Return (x, y) of the center of cell containing provided text 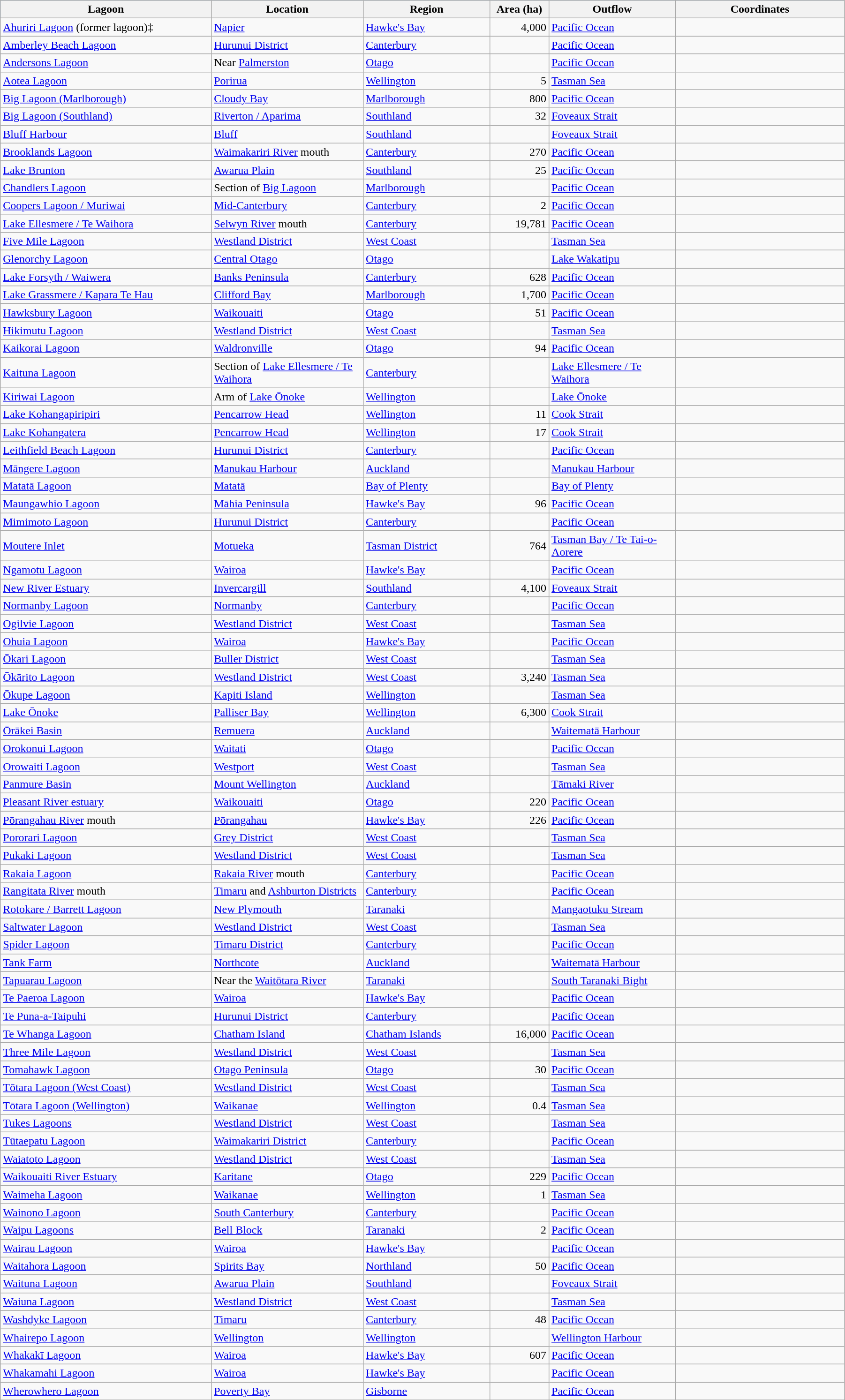
Section of Lake Ellesmere / Te Waihora (287, 372)
Ogilvie Lagoon (106, 624)
Ōkārito Lagoon (106, 677)
Pororari Lagoon (106, 838)
Wainono Lagoon (106, 1212)
Remuera (287, 730)
Mid-Canterbury (287, 205)
Porirua (287, 81)
Poverty Bay (287, 1391)
Otago Peninsula (287, 1069)
Hikimutu Lagoon (106, 331)
Orowaiti Lagoon (106, 766)
Five Mile Lagoon (106, 241)
17 (520, 432)
South Taranaki Bight (612, 980)
Big Lagoon (Southland) (106, 116)
32 (520, 116)
Saltwater Lagoon (106, 927)
Arm of Lake Ōnoke (287, 397)
Spirits Bay (287, 1266)
Lake Kohangapiripiri (106, 414)
Northcote (287, 963)
Napier (287, 27)
Three Mile Lagoon (106, 1052)
0.4 (520, 1105)
Glenorchy Lagoon (106, 259)
Normanby (287, 606)
Buller District (287, 659)
Brooklands Lagoon (106, 152)
11 (520, 414)
Kaikorai Lagoon (106, 348)
6,300 (520, 713)
607 (520, 1355)
Tūtaepatu Lagoon (106, 1141)
1 (520, 1195)
Lake Kohangatera (106, 432)
Timaru District (287, 945)
Tāmaki River (612, 784)
Washdyke Lagoon (106, 1319)
Selwyn River mouth (287, 224)
25 (520, 170)
Grey District (287, 838)
Waimakariri District (287, 1141)
Clifford Bay (287, 295)
Amberley Beach Lagoon (106, 45)
Rakaia River mouth (287, 873)
Region (427, 9)
Te Paeroa Lagoon (106, 998)
Westport (287, 766)
Waituna Lagoon (106, 1284)
Waitahora Lagoon (106, 1266)
50 (520, 1266)
Tasman Bay / Te Tai-o-Aorere (612, 546)
Normanby Lagoon (106, 606)
Timaru (287, 1319)
5 (520, 81)
4,000 (520, 27)
Pōrangahau (287, 820)
Cloudy Bay (287, 98)
1,700 (520, 295)
Rakaia Lagoon (106, 873)
Aotea Lagoon (106, 81)
Invercargill (287, 588)
Near Palmerston (287, 63)
Wairau Lagoon (106, 1248)
Lake Grassmere / Kapara Te Hau (106, 295)
Gisborne (427, 1391)
Panmure Basin (106, 784)
16,000 (520, 1034)
Ngamotu Lagoon (106, 570)
51 (520, 313)
Timaru and Ashburton Districts (287, 891)
226 (520, 820)
Matatā (287, 486)
Lagoon (106, 9)
Lake Forsyth / Waiwera (106, 277)
Big Lagoon (Marlborough) (106, 98)
Whakamahi Lagoon (106, 1373)
Lake Brunton (106, 170)
New River Estuary (106, 588)
Waimeha Lagoon (106, 1195)
Palliser Bay (287, 713)
Te Puna-a-Taipuhi (106, 1016)
3,240 (520, 677)
Wellington Harbour (612, 1337)
Maungawhio Lagoon (106, 504)
Matatā Lagoon (106, 486)
Waipu Lagoons (106, 1230)
Tank Farm (106, 963)
Māhia Peninsula (287, 504)
Central Otago (287, 259)
Banks Peninsula (287, 277)
Te Whanga Lagoon (106, 1034)
19,781 (520, 224)
800 (520, 98)
Chatham Islands (427, 1034)
Tomahawk Lagoon (106, 1069)
Chandlers Lagoon (106, 188)
Ōkupe Lagoon (106, 695)
New Plymouth (287, 909)
96 (520, 504)
South Canterbury (287, 1212)
Mangaotuku Stream (612, 909)
Waikouaiti River Estuary (106, 1177)
Orokonui Lagoon (106, 748)
Ōkari Lagoon (106, 659)
764 (520, 546)
Hawksbury Lagoon (106, 313)
Motueka (287, 546)
Pleasant River estuary (106, 802)
628 (520, 277)
Moutere Inlet (106, 546)
Karitane (287, 1177)
Kaituna Lagoon (106, 372)
Chatham Island (287, 1034)
Waitati (287, 748)
Waiatoto Lagoon (106, 1159)
Mount Wellington (287, 784)
Tasman District (427, 546)
Coordinates (760, 9)
Ahuriri Lagoon (former lagoon)‡ (106, 27)
4,100 (520, 588)
Tapuarau Lagoon (106, 980)
229 (520, 1177)
48 (520, 1319)
Whairepo Lagoon (106, 1337)
Coopers Lagoon / Muriwai (106, 205)
Bell Block (287, 1230)
Bluff (287, 134)
Bluff Harbour (106, 134)
Ōrākei Basin (106, 730)
Spider Lagoon (106, 945)
Andersons Lagoon (106, 63)
Northland (427, 1266)
Outflow (612, 9)
Wherowhero Lagoon (106, 1391)
Kiriwai Lagoon (106, 397)
Rangitata River mouth (106, 891)
Mimimoto Lagoon (106, 522)
30 (520, 1069)
Near the Waitōtara River (287, 980)
Pōrangahau River mouth (106, 820)
Area (ha) (520, 9)
Waiuna Lagoon (106, 1302)
Rotokare / Barrett Lagoon (106, 909)
Tukes Lagoons (106, 1123)
Pukaki Lagoon (106, 856)
Tōtara Lagoon (West Coast) (106, 1087)
220 (520, 802)
270 (520, 152)
Kapiti Island (287, 695)
Māngere Lagoon (106, 468)
Leithfield Beach Lagoon (106, 450)
Section of Big Lagoon (287, 188)
94 (520, 348)
Whakakī Lagoon (106, 1355)
Ohuia Lagoon (106, 641)
Waimakariri River mouth (287, 152)
Tōtara Lagoon (Wellington) (106, 1105)
Lake Wakatipu (612, 259)
Location (287, 9)
Riverton / Aparima (287, 116)
Waldronville (287, 348)
